Detect which cell encompasses the target text, then output its (x, y) center coordinate. 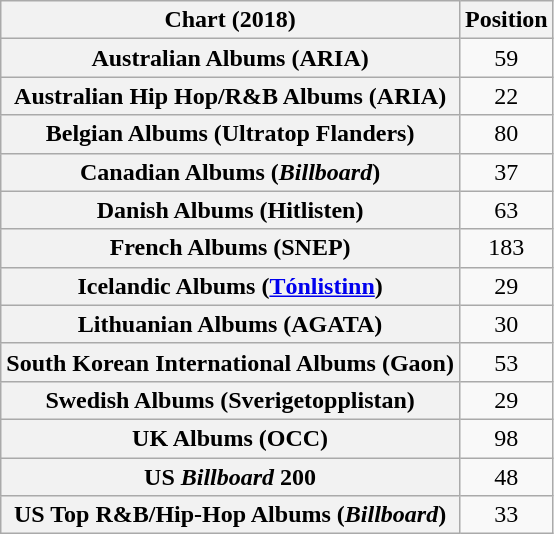
Chart (2018) (230, 20)
53 (506, 362)
98 (506, 438)
Australian Hip Hop/R&B Albums (ARIA) (230, 96)
UK Albums (OCC) (230, 438)
US Top R&B/Hip-Hop Albums (Billboard) (230, 515)
US Billboard 200 (230, 477)
French Albums (SNEP) (230, 248)
22 (506, 96)
Canadian Albums (Billboard) (230, 172)
Position (506, 20)
South Korean International Albums (Gaon) (230, 362)
80 (506, 134)
Australian Albums (ARIA) (230, 58)
183 (506, 248)
Belgian Albums (Ultratop Flanders) (230, 134)
48 (506, 477)
37 (506, 172)
59 (506, 58)
63 (506, 210)
Icelandic Albums (Tónlistinn) (230, 286)
Danish Albums (Hitlisten) (230, 210)
33 (506, 515)
30 (506, 324)
Swedish Albums (Sverigetopplistan) (230, 400)
Lithuanian Albums (AGATA) (230, 324)
